Pinpoint the cell where the given text exists, returning its [X, Y] midpoint coordinate. 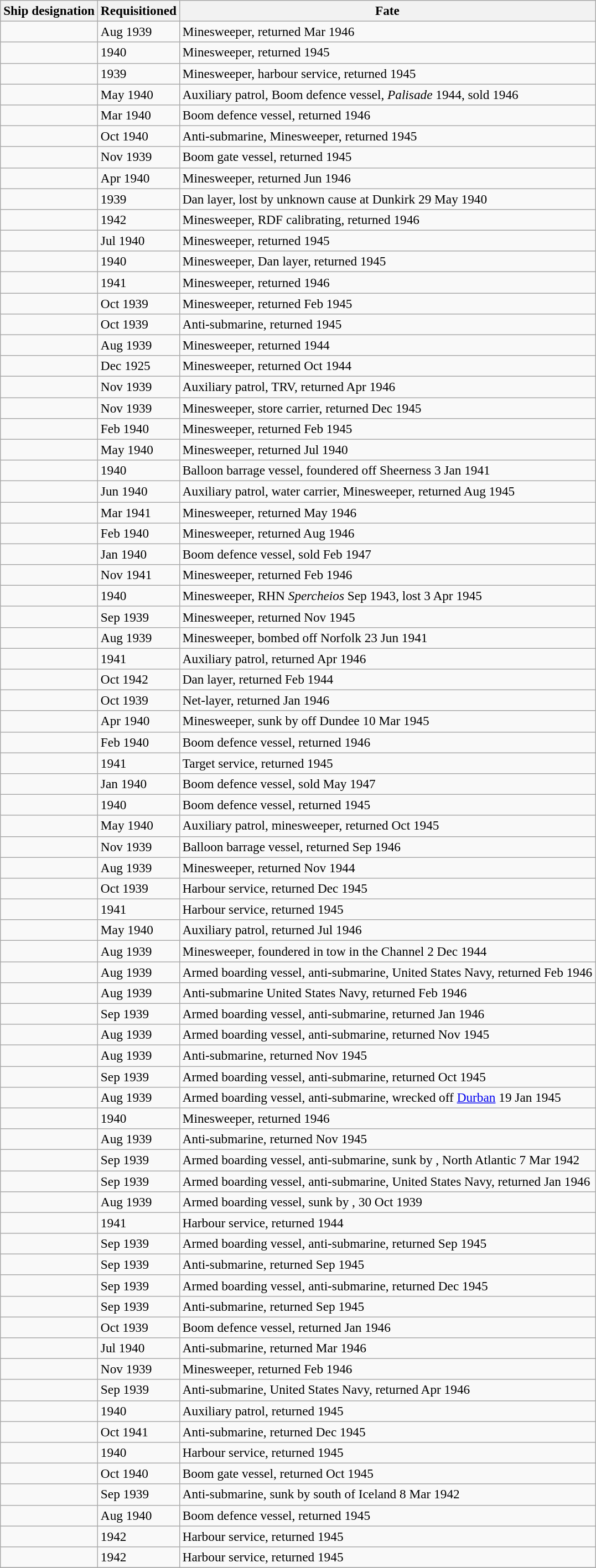
Minesweeper, returned Mar 1946 [387, 32]
Mar 1941 [138, 512]
Anti-submarine, United States Navy, returned Apr 1946 [387, 1390]
Requisitioned [138, 11]
Auxiliary patrol, minesweeper, returned Oct 1945 [387, 826]
Minesweeper, returned Oct 1944 [387, 366]
Anti-submarine, returned Dec 1945 [387, 1431]
Nov 1941 [138, 575]
Minesweeper, returned Jul 1940 [387, 450]
Armed boarding vessel, anti-submarine, wrecked off Durban 19 Jan 1945 [387, 1097]
Target service, returned 1945 [387, 763]
Dan layer, returned Feb 1944 [387, 679]
Minesweeper, foundered in tow in the Channel 2 Dec 1944 [387, 951]
Armed boarding vessel, anti-submarine, returned Dec 1945 [387, 1285]
Armed boarding vessel, anti-submarine, United States Navy, returned Feb 1946 [387, 972]
Harbour service, returned Dec 1945 [387, 888]
Anti-submarine, returned Mar 1946 [387, 1348]
Boom gate vessel, returned Oct 1945 [387, 1473]
Auxiliary patrol, returned Jul 1946 [387, 930]
Dec 1925 [138, 366]
Boom gate vessel, returned 1945 [387, 157]
Boom defence vessel, returned Jan 1946 [387, 1327]
Boom defence vessel, sold May 1947 [387, 784]
Anti-submarine United States Navy, returned Feb 1946 [387, 993]
Boom defence vessel, sold Feb 1947 [387, 554]
Dan layer, lost by unknown cause at Dunkirk 29 May 1940 [387, 199]
Anti-submarine, sunk by south of Iceland 8 Mar 1942 [387, 1494]
Auxiliary patrol, returned Apr 1946 [387, 658]
Minesweeper, harbour service, returned 1945 [387, 74]
Anti-submarine, returned 1945 [387, 324]
Armed boarding vessel, anti-submarine, sunk by , North Atlantic 7 Mar 1942 [387, 1160]
Balloon barrage vessel, foundered off Sheerness 3 Jan 1941 [387, 470]
Minesweeper, store carrier, returned Dec 1945 [387, 408]
Armed boarding vessel, sunk by , 30 Oct 1939 [387, 1202]
Minesweeper, returned May 1946 [387, 512]
Armed boarding vessel, anti-submarine, returned Jan 1946 [387, 1014]
Armed boarding vessel, anti-submarine, returned Nov 1945 [387, 1035]
Minesweeper, RHN Spercheios Sep 1943, lost 3 Apr 1945 [387, 596]
Jun 1940 [138, 491]
Armed boarding vessel, anti-submarine, returned Oct 1945 [387, 1076]
Minesweeper, returned Nov 1945 [387, 617]
Ship designation [49, 11]
Minesweeper, bombed off Norfolk 23 Jun 1941 [387, 638]
Oct 1942 [138, 679]
Anti-submarine, Minesweeper, returned 1945 [387, 136]
Minesweeper, returned Aug 1946 [387, 533]
Minesweeper, returned 1944 [387, 345]
Mar 1940 [138, 115]
Auxiliary patrol, returned 1945 [387, 1411]
Minesweeper, sunk by off Dundee 10 Mar 1945 [387, 721]
Minesweeper, returned Nov 1944 [387, 867]
Auxiliary patrol, water carrier, Minesweeper, returned Aug 1945 [387, 491]
Minesweeper, returned Jun 1946 [387, 178]
Auxiliary patrol, Boom defence vessel, Palisade 1944, sold 1946 [387, 94]
Armed boarding vessel, anti-submarine, United States Navy, returned Jan 1946 [387, 1181]
Armed boarding vessel, anti-submarine, returned Sep 1945 [387, 1243]
Auxiliary patrol, TRV, returned Apr 1946 [387, 387]
Minesweeper, RDF calibrating, returned 1946 [387, 220]
Balloon barrage vessel, returned Sep 1946 [387, 847]
Oct 1941 [138, 1431]
Harbour service, returned 1944 [387, 1223]
Net-layer, returned Jan 1946 [387, 700]
Fate [387, 11]
Aug 1940 [138, 1515]
Minesweeper, Dan layer, returned 1945 [387, 262]
